Search for the cell housing the specified text and yield its [X, Y] center coordinate. 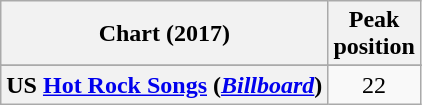
Chart (2017) [164, 34]
Peak position [374, 34]
US Hot Rock Songs (Billboard) [164, 85]
22 [374, 85]
